Detect which cell encompasses the target text, then output its (X, Y) center coordinate. 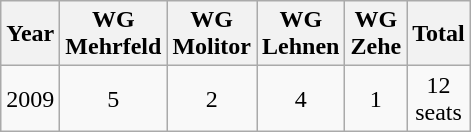
5 (114, 98)
WG Mehrfeld (114, 34)
1 (376, 98)
WG Zehe (376, 34)
WG Molitor (212, 34)
2 (212, 98)
Total (439, 34)
Year (30, 34)
2009 (30, 98)
12 seats (439, 98)
WG Lehnen (301, 34)
4 (301, 98)
